Return [X, Y] of the center of cell containing provided text 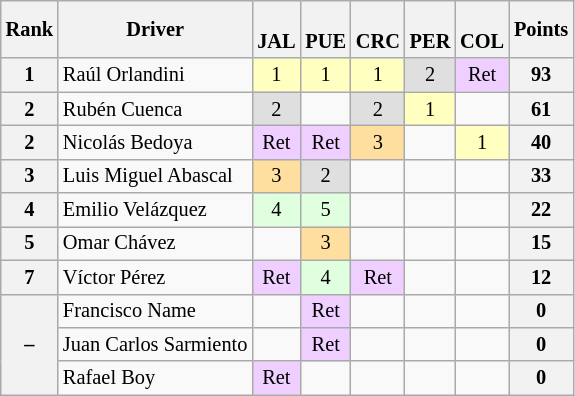
61 [541, 109]
93 [541, 75]
Omar Chávez [155, 243]
33 [541, 176]
Víctor Pérez [155, 277]
JAL [276, 29]
CRC [378, 29]
– [30, 344]
12 [541, 277]
Francisco Name [155, 311]
Luis Miguel Abascal [155, 176]
Raúl Orlandini [155, 75]
40 [541, 142]
PUE [325, 29]
22 [541, 210]
Nicolás Bedoya [155, 142]
Juan Carlos Sarmiento [155, 344]
Rafael Boy [155, 378]
Driver [155, 29]
COL [482, 29]
Rank [30, 29]
7 [30, 277]
15 [541, 243]
Emilio Velázquez [155, 210]
PER [430, 29]
Points [541, 29]
Rubén Cuenca [155, 109]
